Identify which cell holds the provided text, then report its (x, y) central coordinate. 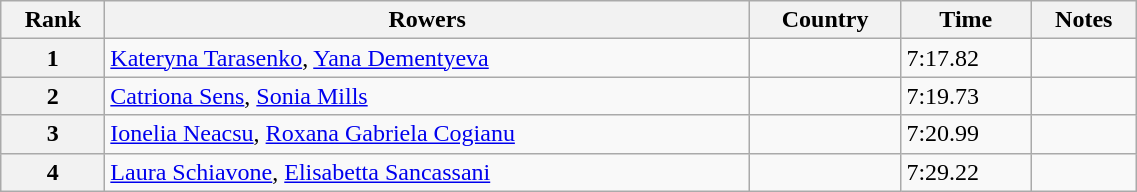
7:19.73 (966, 96)
3 (53, 134)
2 (53, 96)
Rowers (428, 20)
7:17.82 (966, 58)
4 (53, 172)
Ionelia Neacsu, Roxana Gabriela Cogianu (428, 134)
7:20.99 (966, 134)
Kateryna Tarasenko, Yana Dementyeva (428, 58)
7:29.22 (966, 172)
1 (53, 58)
Laura Schiavone, Elisabetta Sancassani (428, 172)
Catriona Sens, Sonia Mills (428, 96)
Rank (53, 20)
Time (966, 20)
Notes (1084, 20)
Country (825, 20)
